Search for the cell housing the specified text and yield its (x, y) center coordinate. 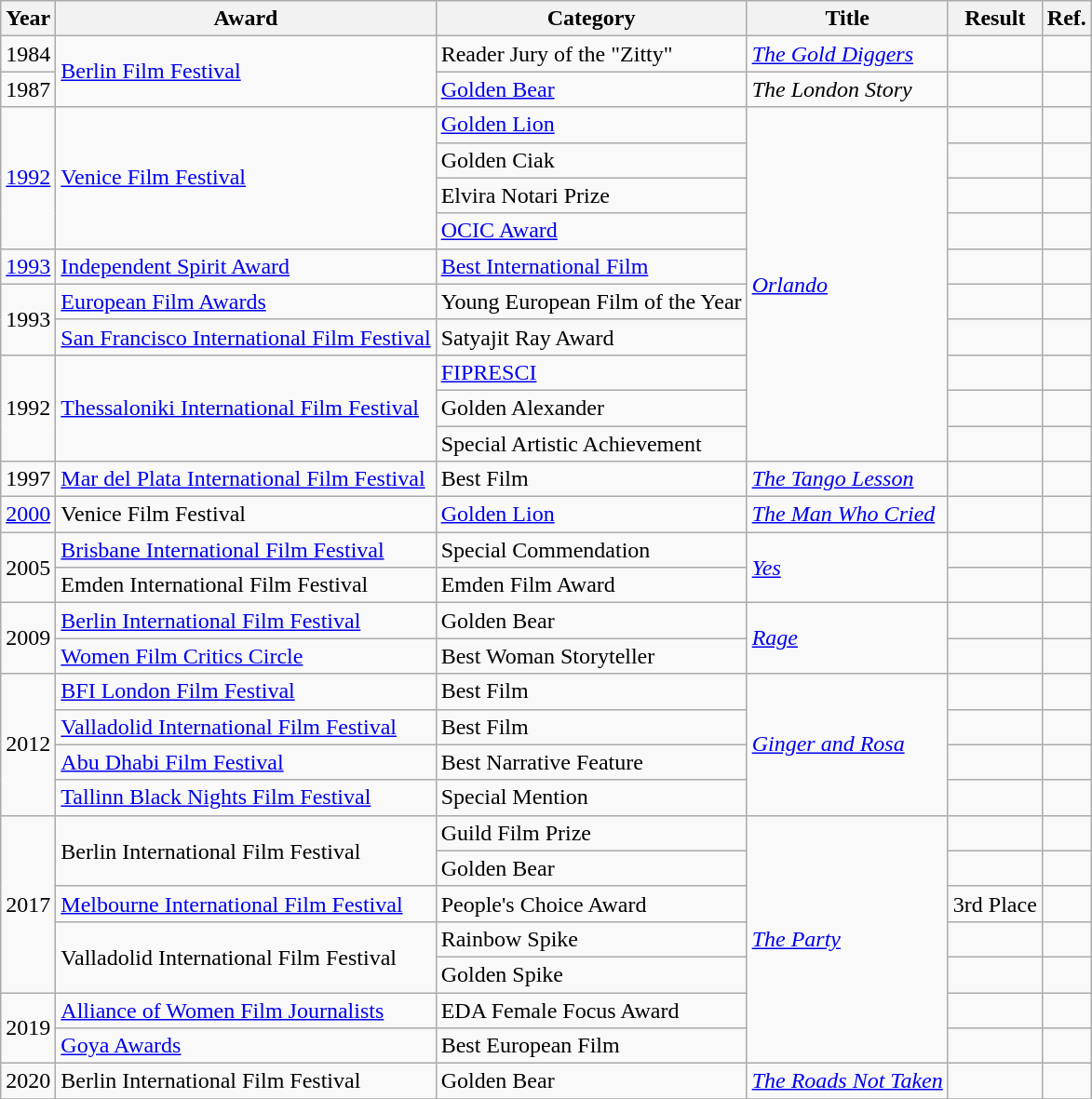
Young European Film of the Year (591, 302)
Berlin Film Festival (246, 72)
Result (994, 19)
Best European Film (591, 1046)
1997 (28, 479)
3rd Place (994, 904)
Brisbane International Film Festival (246, 550)
San Francisco International Film Festival (246, 337)
Yes (847, 568)
2020 (28, 1081)
1987 (28, 89)
Golden Alexander (591, 408)
Category (591, 19)
Golden Ciak (591, 160)
Mar del Plata International Film Festival (246, 479)
People's Choice Award (591, 904)
2000 (28, 515)
Reader Jury of the "Zitty" (591, 54)
Thessaloniki International Film Festival (246, 408)
The Party (847, 939)
The Gold Diggers (847, 54)
Special Mention (591, 797)
Award (246, 19)
Ginger and Rosa (847, 744)
Title (847, 19)
2017 (28, 904)
Year (28, 19)
2005 (28, 568)
Elvira Notari Prize (591, 195)
Satyajit Ray Award (591, 337)
Special Commendation (591, 550)
Ref. (1067, 19)
The London Story (847, 89)
Best Narrative Feature (591, 762)
Alliance of Women Film Journalists (246, 1010)
Abu Dhabi Film Festival (246, 762)
2009 (28, 638)
2019 (28, 1027)
Emden International Film Festival (246, 585)
Emden Film Award (591, 585)
EDA Female Focus Award (591, 1010)
The Roads Not Taken (847, 1081)
The Man Who Cried (847, 515)
BFI London Film Festival (246, 691)
Women Film Critics Circle (246, 656)
Goya Awards (246, 1046)
European Film Awards (246, 302)
Golden Spike (591, 974)
Best Woman Storyteller (591, 656)
Best International Film (591, 266)
The Tango Lesson (847, 479)
Independent Spirit Award (246, 266)
Rainbow Spike (591, 939)
Special Artistic Achievement (591, 444)
2012 (28, 744)
OCIC Award (591, 231)
Orlando (847, 285)
Rage (847, 638)
Melbourne International Film Festival (246, 904)
Tallinn Black Nights Film Festival (246, 797)
FIPRESCI (591, 372)
Guild Film Prize (591, 833)
1984 (28, 54)
